Scan for the cell matching the given text and deliver its (x, y) coordinate at center. 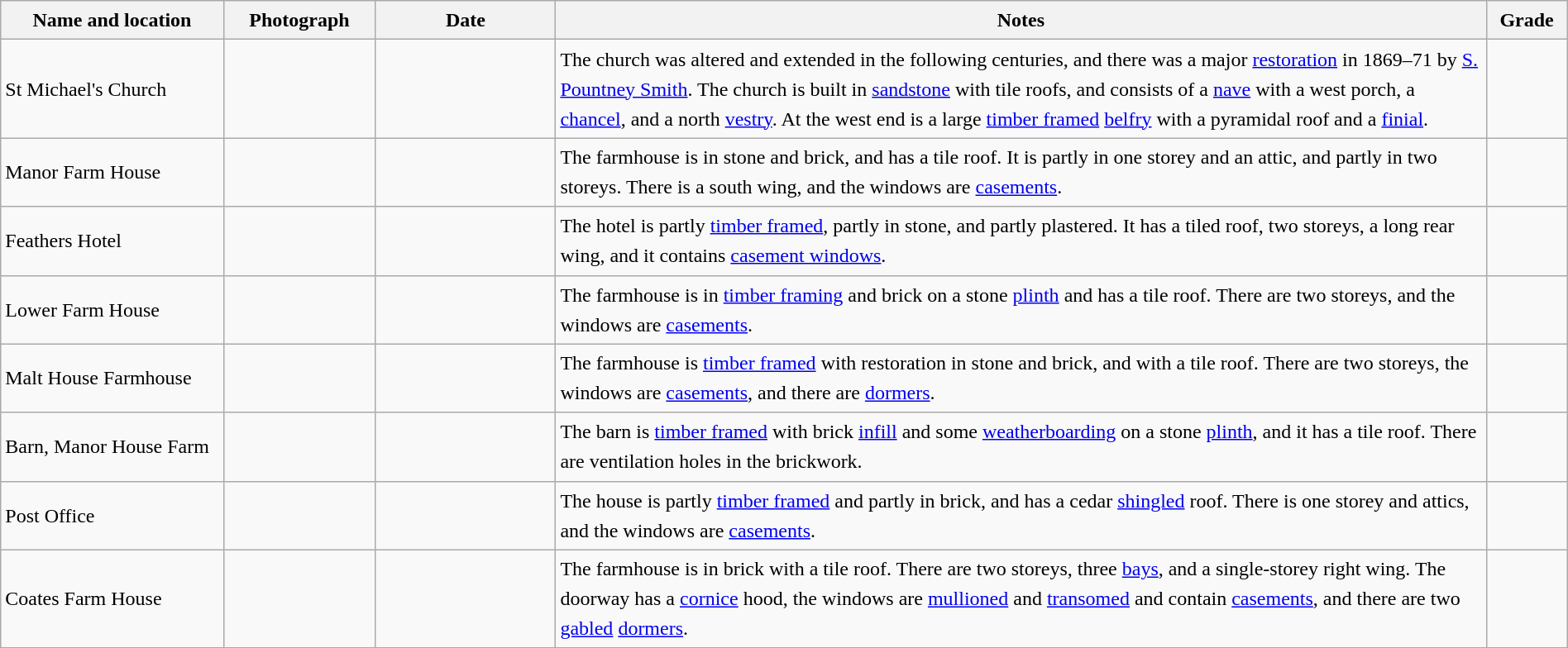
Photograph (299, 20)
Name and location (112, 20)
Lower Farm House (112, 309)
St Michael's Church (112, 89)
Feathers Hotel (112, 241)
Malt House Farmhouse (112, 379)
Post Office (112, 516)
Coates Farm House (112, 598)
Notes (1021, 20)
Date (466, 20)
The farmhouse is in timber framing and brick on a stone plinth and has a tile roof. There are two storeys, and the windows are casements. (1021, 309)
Barn, Manor House Farm (112, 446)
Grade (1527, 20)
Manor Farm House (112, 172)
The house is partly timber framed and partly in brick, and has a cedar shingled roof. There is one storey and attics, and the windows are casements. (1021, 516)
